Search for the cell housing the specified text and yield its [x, y] center coordinate. 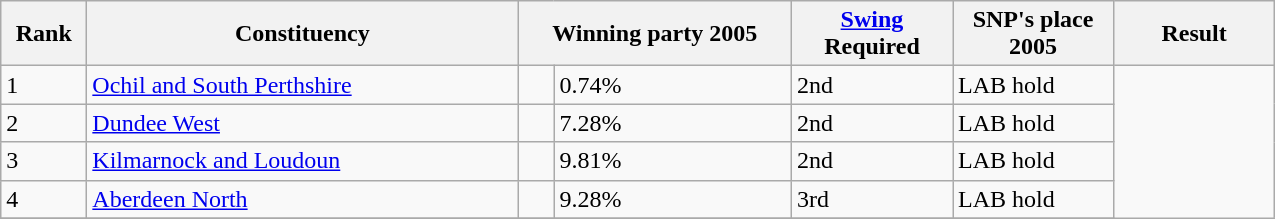
Winning party 2005 [655, 34]
Swing Required [872, 34]
7.28% [673, 123]
Dundee West [302, 123]
Kilmarnock and Loudoun [302, 161]
1 [44, 85]
Ochil and South Perthshire [302, 85]
Result [1194, 34]
9.28% [673, 199]
Constituency [302, 34]
SNP's place 2005 [1032, 34]
Aberdeen North [302, 199]
3rd [872, 199]
0.74% [673, 85]
9.81% [673, 161]
2 [44, 123]
4 [44, 199]
3 [44, 161]
Rank [44, 34]
